From the cell containing the given text, extract its center point as (x, y) coordinate. 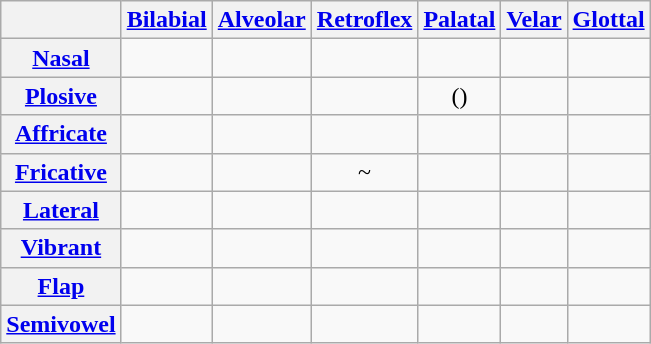
() (460, 96)
Lateral (61, 210)
Retroflex (364, 20)
Velar (534, 20)
Plosive (61, 96)
Vibrant (61, 248)
Nasal (61, 58)
Semivowel (61, 324)
Bilabial (166, 20)
Fricative (61, 172)
~ (364, 172)
Glottal (608, 20)
Flap (61, 286)
Affricate (61, 134)
Palatal (460, 20)
Alveolar (262, 20)
